Extract the (x, y) coordinate from the center of the cell holding the provided text.  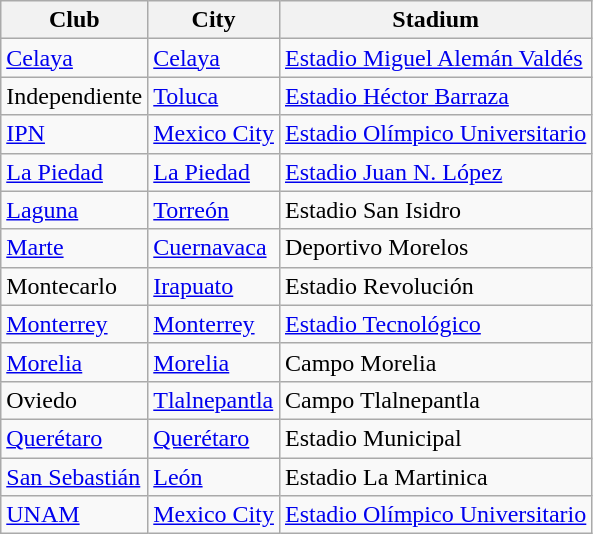
Independiente (74, 96)
Stadium (435, 20)
León (214, 477)
Montecarlo (74, 286)
Irapuato (214, 286)
Campo Morelia (435, 362)
Deportivo Morelos (435, 248)
Club (74, 20)
IPN (74, 134)
Marte (74, 248)
City (214, 20)
Estadio Miguel Alemán Valdés (435, 58)
Estadio San Isidro (435, 210)
Tlalnepantla (214, 400)
Estadio Juan N. López (435, 172)
Campo Tlalnepantla (435, 400)
San Sebastián (74, 477)
Estadio Tecnológico (435, 324)
Estadio Héctor Barraza (435, 96)
Cuernavaca (214, 248)
Laguna (74, 210)
Estadio Municipal (435, 438)
Estadio La Martinica (435, 477)
Torreón (214, 210)
Oviedo (74, 400)
Estadio Revolución (435, 286)
Toluca (214, 96)
UNAM (74, 515)
